For the text-containing cell, return its midpoint in [X, Y] coordinate format. 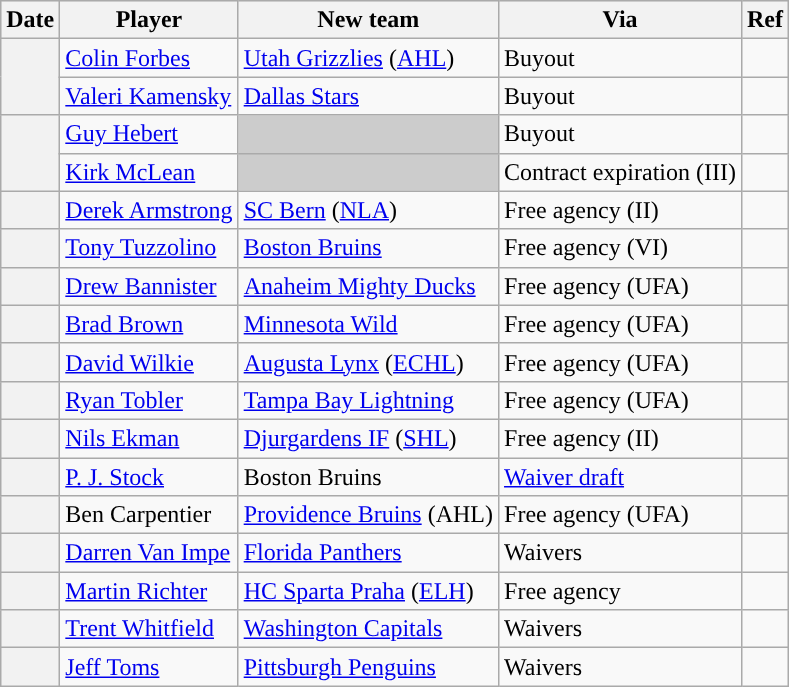
Jeff Toms [149, 667]
Player [149, 20]
Ref [764, 20]
Tony Tuzzolino [149, 248]
Ben Carpentier [149, 515]
Washington Capitals [368, 629]
Waiver draft [620, 477]
Utah Grizzlies (AHL) [368, 58]
Guy Hebert [149, 134]
Derek Armstrong [149, 210]
Djurgardens IF (SHL) [368, 438]
Tampa Bay Lightning [368, 400]
New team [368, 20]
Ryan Tobler [149, 400]
David Wilkie [149, 362]
Dallas Stars [368, 96]
Valeri Kamensky [149, 96]
Contract expiration (III) [620, 172]
Minnesota Wild [368, 324]
Free agency (VI) [620, 248]
Anaheim Mighty Ducks [368, 286]
Kirk McLean [149, 172]
Brad Brown [149, 324]
Via [620, 20]
Trent Whitfield [149, 629]
HC Sparta Praha (ELH) [368, 591]
Augusta Lynx (ECHL) [368, 362]
Providence Bruins (AHL) [368, 515]
Martin Richter [149, 591]
P. J. Stock [149, 477]
Nils Ekman [149, 438]
Colin Forbes [149, 58]
Free agency [620, 591]
Darren Van Impe [149, 553]
SC Bern (NLA) [368, 210]
Pittsburgh Penguins [368, 667]
Florida Panthers [368, 553]
Date [30, 20]
Drew Bannister [149, 286]
